Capture the cell that displays the provided text and extract its (X, Y) central coordinate. 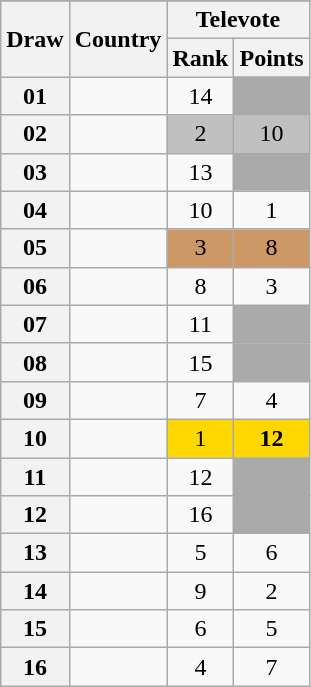
01 (35, 96)
03 (35, 172)
9 (200, 591)
Rank (200, 58)
07 (35, 324)
Draw (35, 39)
04 (35, 210)
Televote (238, 20)
08 (35, 362)
Country (118, 39)
09 (35, 400)
Points (272, 58)
05 (35, 248)
06 (35, 286)
02 (35, 134)
